Provide the [X, Y] coordinate of the cell's center where the given text is located.  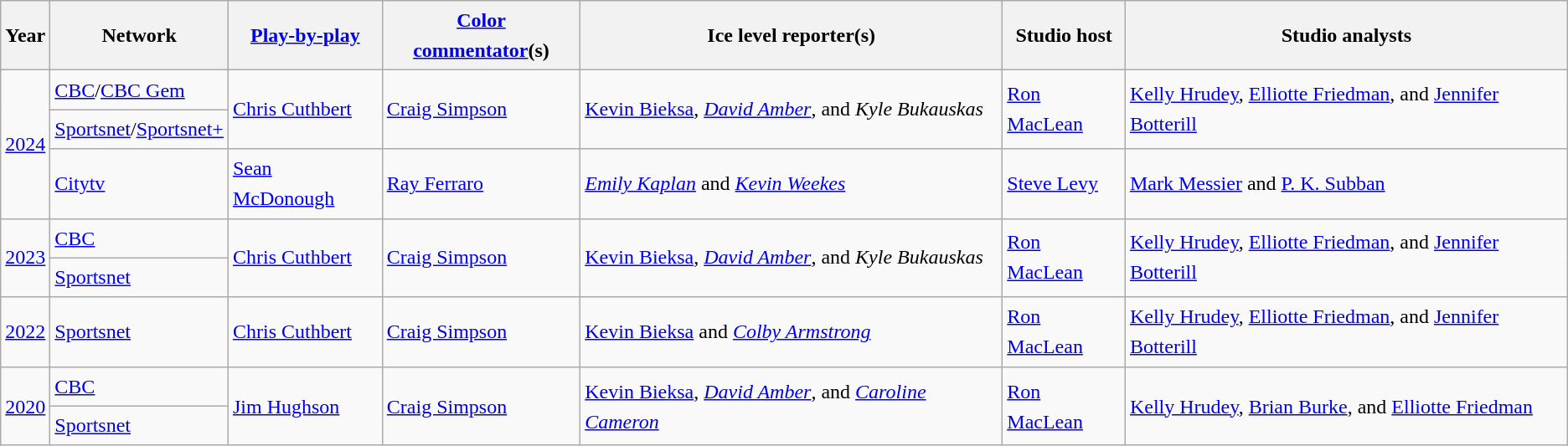
Studio analysts [1346, 35]
Kevin Bieksa, David Amber, and Caroline Cameron [792, 406]
2023 [25, 258]
Studio host [1064, 35]
Ice level reporter(s) [792, 35]
Mark Messier and P. K. Subban [1346, 184]
Ray Ferraro [481, 184]
Sportsnet/Sportsnet+ [139, 129]
Kevin Bieksa and Colby Armstrong [792, 331]
CBC/CBC Gem [139, 90]
Citytv [139, 184]
Color commentator(s) [481, 35]
Network [139, 35]
Kelly Hrudey, Brian Burke, and Elliotte Friedman [1346, 406]
Year [25, 35]
Jim Hughson [305, 406]
Emily Kaplan and Kevin Weekes [792, 184]
2022 [25, 331]
2020 [25, 406]
2024 [25, 144]
Steve Levy [1064, 184]
Play-by-play [305, 35]
Sean McDonough [305, 184]
